Return [x, y] of the center of cell containing provided text 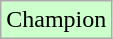
Champion [56, 20]
